Output the [X, Y] coordinate of the center of the cell containing the given text.  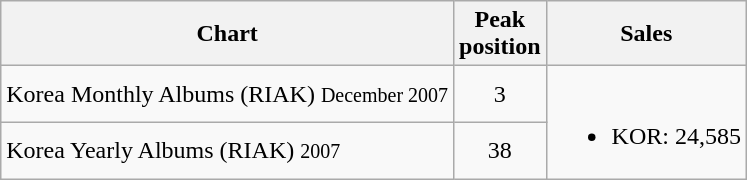
KOR: 24,585 [646, 122]
Korea Yearly Albums (RIAK) 2007 [228, 150]
3 [500, 94]
Chart [228, 34]
Korea Monthly Albums (RIAK) December 2007 [228, 94]
Sales [646, 34]
38 [500, 150]
Peakposition [500, 34]
